Provide the [X, Y] coordinate of the cell's center where the given text is located.  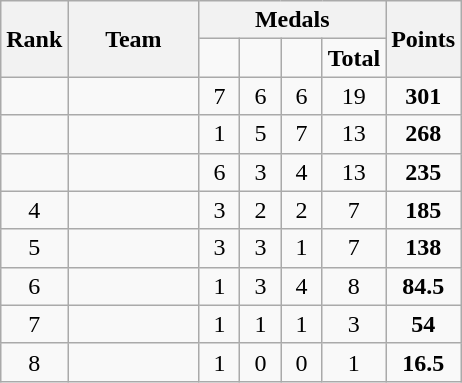
Total [354, 58]
54 [424, 324]
Medals [292, 20]
19 [354, 96]
301 [424, 96]
268 [424, 134]
16.5 [424, 362]
138 [424, 248]
Points [424, 39]
84.5 [424, 286]
185 [424, 210]
235 [424, 172]
Team [134, 39]
Rank [34, 39]
